Search for the cell housing the specified text and yield its (x, y) center coordinate. 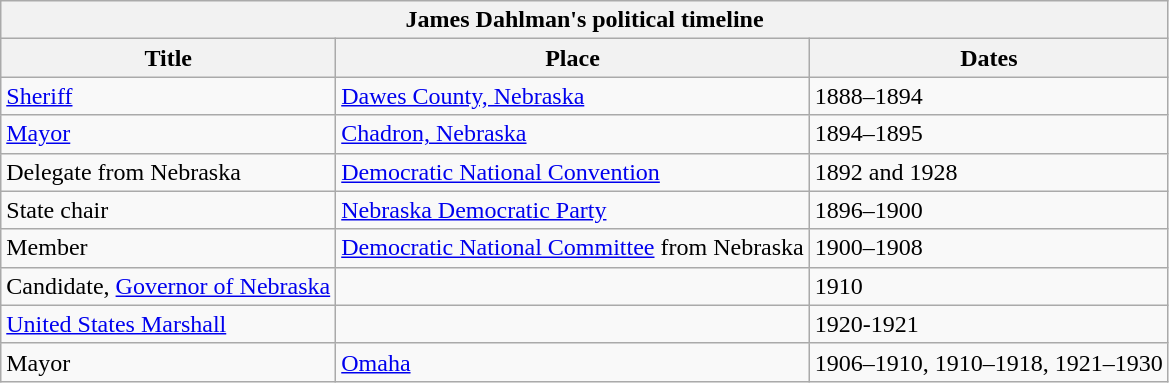
1894–1895 (988, 134)
1892 and 1928 (988, 172)
Delegate from Nebraska (168, 172)
United States Marshall (168, 324)
1906–1910, 1910–1918, 1921–1930 (988, 362)
Sheriff (168, 96)
Place (573, 58)
1900–1908 (988, 248)
Omaha (573, 362)
1920-1921 (988, 324)
Dates (988, 58)
Member (168, 248)
Chadron, Nebraska (573, 134)
Nebraska Democratic Party (573, 210)
1910 (988, 286)
Dawes County, Nebraska (573, 96)
Democratic National Committee from Nebraska (573, 248)
Candidate, Governor of Nebraska (168, 286)
James Dahlman's political timeline (585, 20)
Title (168, 58)
1896–1900 (988, 210)
1888–1894 (988, 96)
Democratic National Convention (573, 172)
State chair (168, 210)
